Extract the (x, y) coordinate from the center of the cell holding the provided text.  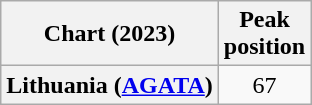
Lithuania (AGATA) (110, 85)
Peakposition (264, 34)
67 (264, 85)
Chart (2023) (110, 34)
